For the text-containing cell, return its midpoint in (x, y) coordinate format. 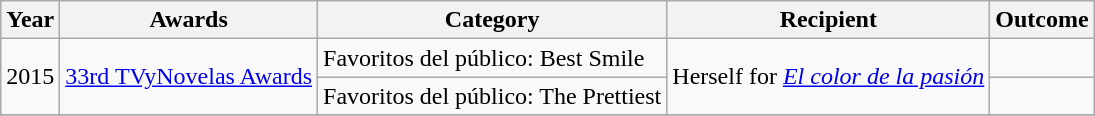
Recipient (828, 20)
Outcome (1042, 20)
Awards (189, 20)
2015 (30, 77)
Favoritos del público: The Prettiest (492, 96)
33rd TVyNovelas Awards (189, 77)
Category (492, 20)
Year (30, 20)
Favoritos del público: Best Smile (492, 58)
Herself for El color de la pasión (828, 77)
